Find where the given text appears and provide that cell's center as [X, Y] coordinate. 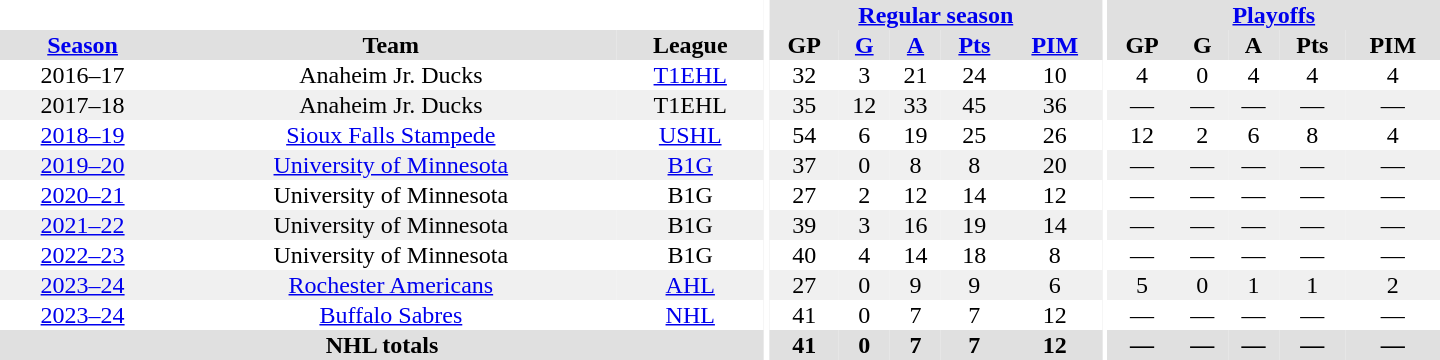
18 [974, 255]
2017–18 [82, 105]
2021–22 [82, 225]
Sioux Falls Stampede [390, 135]
25 [974, 135]
2020–21 [82, 195]
45 [974, 105]
10 [1055, 75]
Playoffs [1274, 15]
USHL [690, 135]
54 [804, 135]
36 [1055, 105]
16 [916, 225]
2016–17 [82, 75]
Regular season [936, 15]
35 [804, 105]
AHL [690, 285]
Season [82, 45]
21 [916, 75]
24 [974, 75]
20 [1055, 165]
39 [804, 225]
2018–19 [82, 135]
37 [804, 165]
2022–23 [82, 255]
Team [390, 45]
32 [804, 75]
League [690, 45]
2019–20 [82, 165]
NHL totals [382, 345]
NHL [690, 315]
Rochester Americans [390, 285]
40 [804, 255]
5 [1142, 285]
33 [916, 105]
Buffalo Sabres [390, 315]
26 [1055, 135]
